Return (X, Y) of the center of cell containing provided text 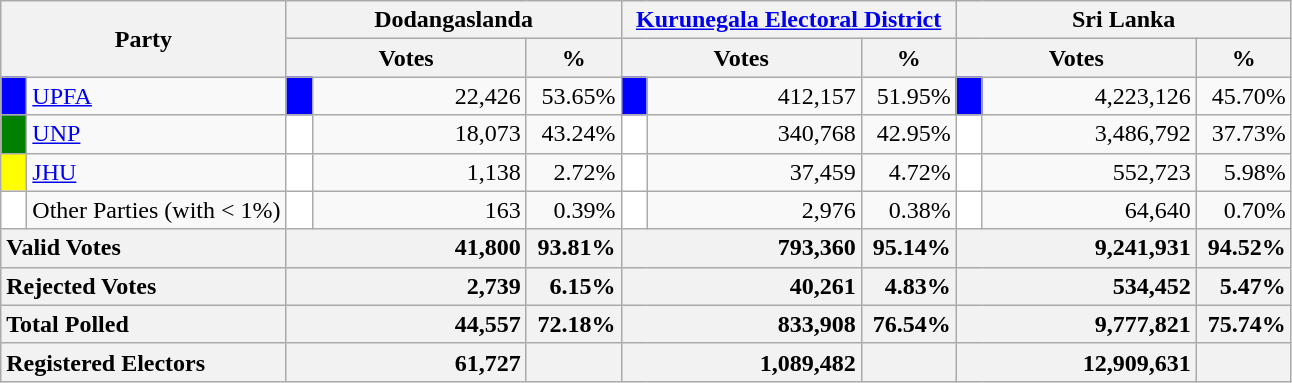
Other Parties (with < 1%) (156, 210)
51.95% (908, 96)
Party (144, 39)
9,777,821 (1076, 324)
UNP (156, 134)
Rejected Votes (144, 286)
0.70% (1244, 210)
43.24% (574, 134)
5.98% (1244, 172)
4.83% (908, 286)
552,723 (1089, 172)
95.14% (908, 248)
JHU (156, 172)
4,223,126 (1089, 96)
5.47% (1244, 286)
163 (419, 210)
0.39% (574, 210)
72.18% (574, 324)
76.54% (908, 324)
22,426 (419, 96)
833,908 (741, 324)
93.81% (574, 248)
94.52% (1244, 248)
1,089,482 (741, 362)
53.65% (574, 96)
3,486,792 (1089, 134)
340,768 (754, 134)
534,452 (1076, 286)
41,800 (406, 248)
1,138 (419, 172)
42.95% (908, 134)
45.70% (1244, 96)
793,360 (741, 248)
2,739 (406, 286)
Kurunegala Electoral District (788, 20)
40,261 (741, 286)
37.73% (1244, 134)
412,157 (754, 96)
12,909,631 (1076, 362)
44,557 (406, 324)
2,976 (754, 210)
9,241,931 (1076, 248)
Dodangaslanda (454, 20)
UPFA (156, 96)
Sri Lanka (1124, 20)
37,459 (754, 172)
Registered Electors (144, 362)
Valid Votes (144, 248)
61,727 (406, 362)
18,073 (419, 134)
4.72% (908, 172)
Total Polled (144, 324)
6.15% (574, 286)
75.74% (1244, 324)
2.72% (574, 172)
0.38% (908, 210)
64,640 (1089, 210)
